Return the [x, y] coordinate for the center point of the cell that contains the specified text.  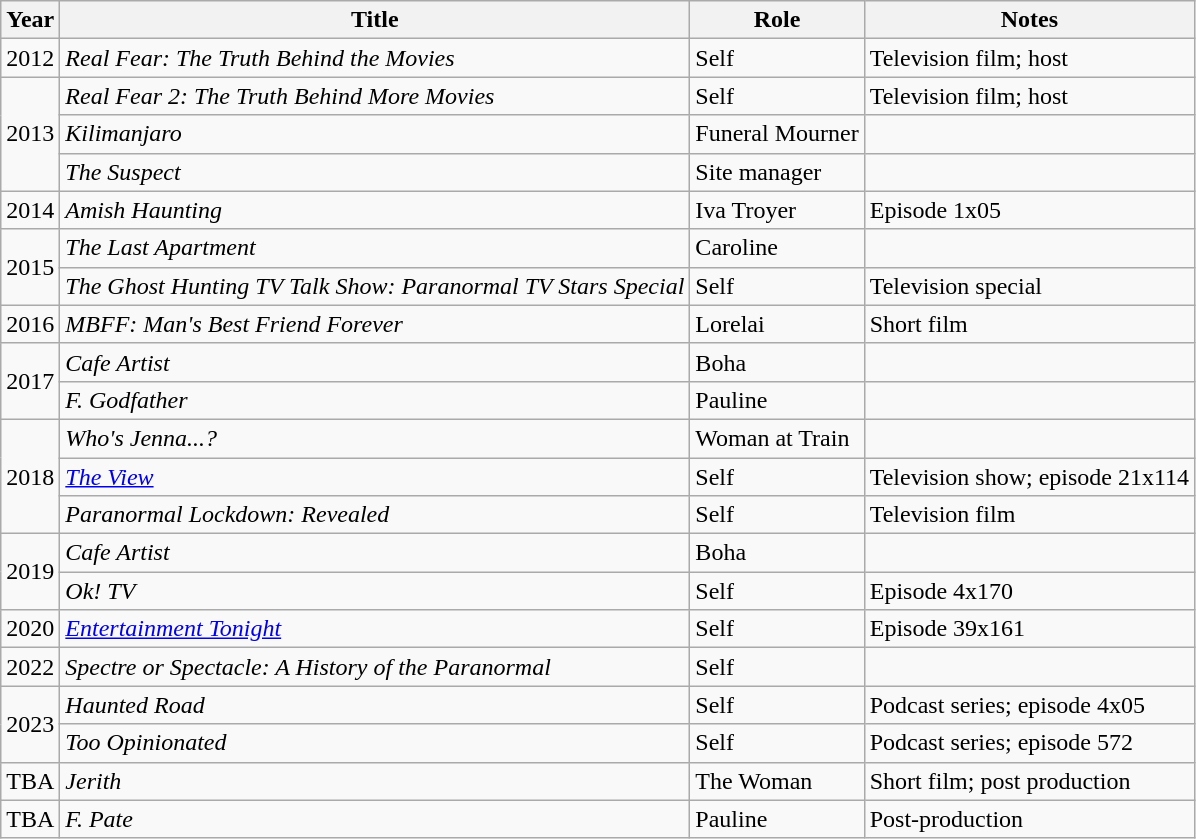
Lorelai [777, 324]
Television show; episode 21x114 [1029, 477]
2020 [30, 629]
Title [375, 20]
2018 [30, 476]
The View [375, 477]
Iva Troyer [777, 210]
Episode 39x161 [1029, 629]
F. Pate [375, 819]
Post-production [1029, 819]
Entertainment Tonight [375, 629]
2015 [30, 267]
Television film [1029, 515]
Woman at Train [777, 438]
F. Godfather [375, 400]
Spectre or Spectacle: A History of the Paranormal [375, 667]
Haunted Road [375, 705]
Who's Jenna...? [375, 438]
2023 [30, 724]
2012 [30, 58]
2019 [30, 572]
The Woman [777, 781]
Caroline [777, 248]
Real Fear: The Truth Behind the Movies [375, 58]
Jerith [375, 781]
The Ghost Hunting TV Talk Show: Paranormal TV Stars Special [375, 286]
Paranormal Lockdown: Revealed [375, 515]
Role [777, 20]
The Suspect [375, 172]
Funeral Mourner [777, 134]
2022 [30, 667]
Too Opinionated [375, 743]
Podcast series; episode 4x05 [1029, 705]
Episode 1x05 [1029, 210]
2013 [30, 134]
Site manager [777, 172]
Kilimanjaro [375, 134]
Notes [1029, 20]
Short film; post production [1029, 781]
The Last Apartment [375, 248]
Real Fear 2: The Truth Behind More Movies [375, 96]
Ok! TV [375, 591]
Television special [1029, 286]
2017 [30, 381]
Year [30, 20]
Amish Haunting [375, 210]
Episode 4x170 [1029, 591]
2014 [30, 210]
MBFF: Man's Best Friend Forever [375, 324]
Short film [1029, 324]
Podcast series; episode 572 [1029, 743]
2016 [30, 324]
